Determine the (X, Y) coordinate at the center of the cell enclosing the given text.  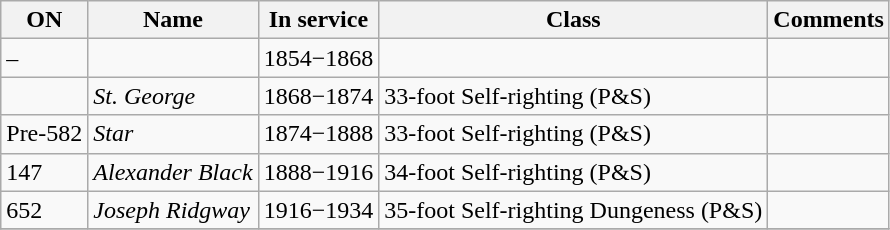
ON (44, 20)
35-foot Self-righting Dungeness (P&S) (574, 210)
– (44, 58)
In service (318, 20)
St. George (173, 96)
1868−1874 (318, 96)
1916−1934 (318, 210)
Name (173, 20)
Alexander Black (173, 172)
Pre-582 (44, 134)
1888−1916 (318, 172)
1854−1868 (318, 58)
652 (44, 210)
1874−1888 (318, 134)
Star (173, 134)
147 (44, 172)
Comments (829, 20)
Joseph Ridgway (173, 210)
Class (574, 20)
34-foot Self-righting (P&S) (574, 172)
